Return the [x, y] coordinate for the center point of the cell that contains the specified text.  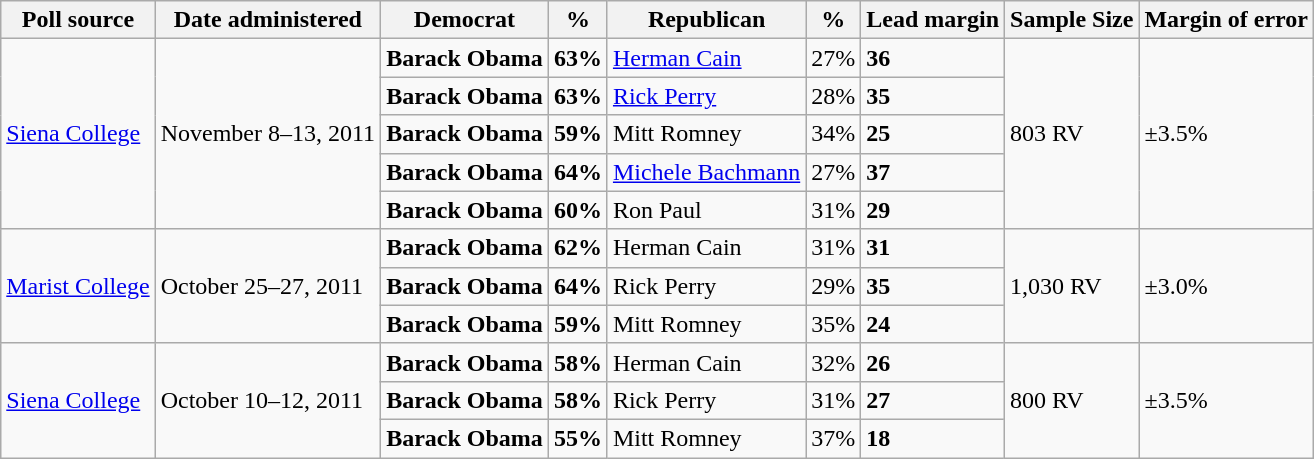
26 [933, 362]
Poll source [78, 20]
October 10–12, 2011 [268, 400]
36 [933, 58]
18 [933, 438]
Margin of error [1226, 20]
34% [834, 134]
Marist College [78, 286]
62% [578, 248]
31 [933, 248]
Michele Bachmann [706, 172]
27 [933, 400]
55% [578, 438]
November 8–13, 2011 [268, 134]
Date administered [268, 20]
1,030 RV [1072, 286]
35% [834, 324]
29% [834, 286]
803 RV [1072, 134]
Republican [706, 20]
±3.0% [1226, 286]
Lead margin [933, 20]
37 [933, 172]
Sample Size [1072, 20]
28% [834, 96]
24 [933, 324]
October 25–27, 2011 [268, 286]
29 [933, 210]
800 RV [1072, 400]
32% [834, 362]
Ron Paul [706, 210]
Democrat [465, 20]
25 [933, 134]
60% [578, 210]
37% [834, 438]
